Return (x, y) of the center of cell containing provided text 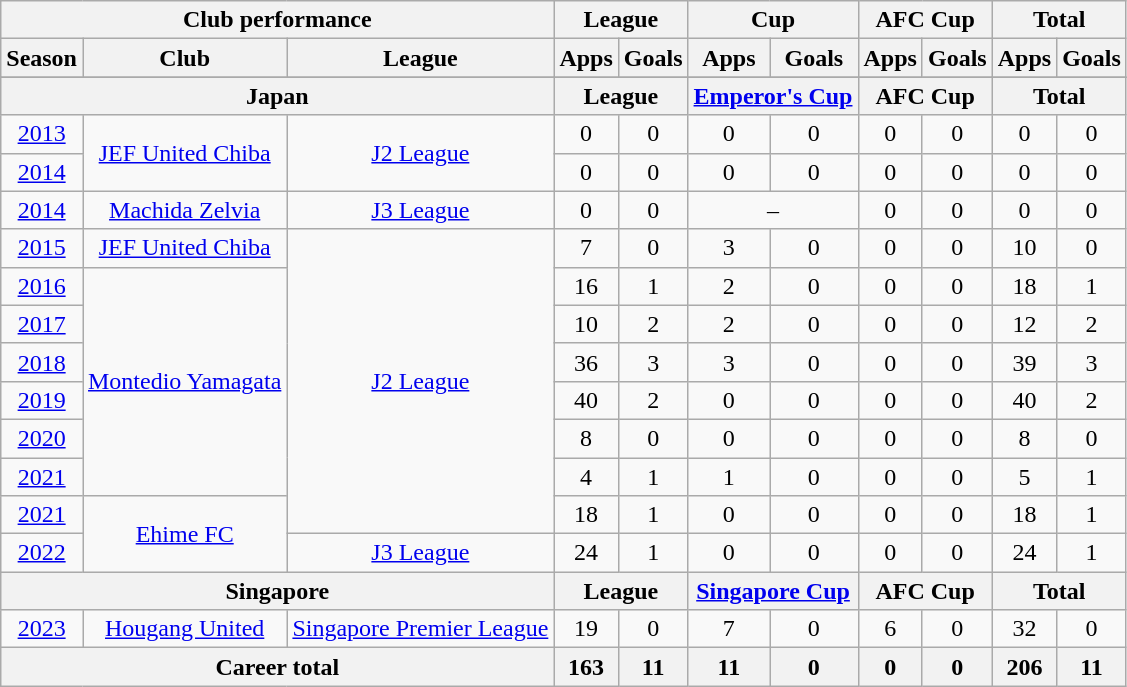
206 (1024, 667)
19 (586, 629)
2018 (42, 362)
16 (586, 286)
Club performance (278, 20)
Singapore (278, 591)
Emperor's Cup (773, 96)
Montedio Yamagata (184, 381)
– (773, 210)
Career total (278, 667)
2020 (42, 438)
36 (586, 362)
Season (42, 58)
2023 (42, 629)
Cup (773, 20)
Singapore Premier League (420, 629)
Japan (278, 96)
12 (1024, 324)
4 (586, 477)
Club (184, 58)
Machida Zelvia (184, 210)
163 (586, 667)
Hougang United (184, 629)
2019 (42, 400)
2013 (42, 134)
2015 (42, 248)
32 (1024, 629)
Singapore Cup (773, 591)
2022 (42, 553)
6 (890, 629)
5 (1024, 477)
2016 (42, 286)
39 (1024, 362)
Ehime FC (184, 534)
2017 (42, 324)
